Return (x, y) of the center of cell containing provided text 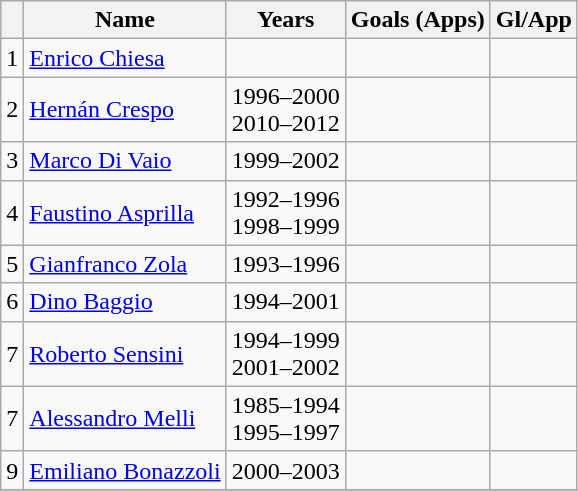
2000–2003 (286, 470)
Emiliano Bonazzoli (125, 470)
Dino Baggio (125, 302)
1 (12, 58)
1994–2001 (286, 302)
2 (12, 110)
1994–19992001–2002 (286, 354)
1985–19941995–1997 (286, 418)
Faustino Asprilla (125, 212)
4 (12, 212)
Gl/App (534, 20)
Goals (Apps) (418, 20)
Years (286, 20)
1999–2002 (286, 161)
Alessandro Melli (125, 418)
Roberto Sensini (125, 354)
Gianfranco Zola (125, 264)
3 (12, 161)
1996–20002010–2012 (286, 110)
Enrico Chiesa (125, 58)
1993–1996 (286, 264)
5 (12, 264)
6 (12, 302)
Marco Di Vaio (125, 161)
Hernán Crespo (125, 110)
Name (125, 20)
1992–19961998–1999 (286, 212)
9 (12, 470)
